Find where the given text appears and provide that cell's center as (x, y) coordinate. 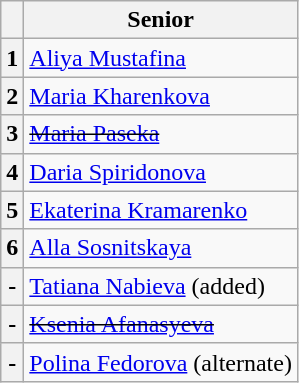
Maria Kharenkova (161, 96)
1 (12, 58)
Ksenia Afanasyeva (161, 324)
3 (12, 134)
Senior (161, 20)
Ekaterina Kramarenko (161, 210)
Polina Fedorova (alternate) (161, 362)
4 (12, 172)
Alla Sosnitskaya (161, 248)
Tatiana Nabieva (added) (161, 286)
Aliya Mustafina (161, 58)
Maria Paseka (161, 134)
5 (12, 210)
6 (12, 248)
Daria Spiridonova (161, 172)
2 (12, 96)
